Return the (X, Y) coordinate for the center point of the cell that contains the specified text.  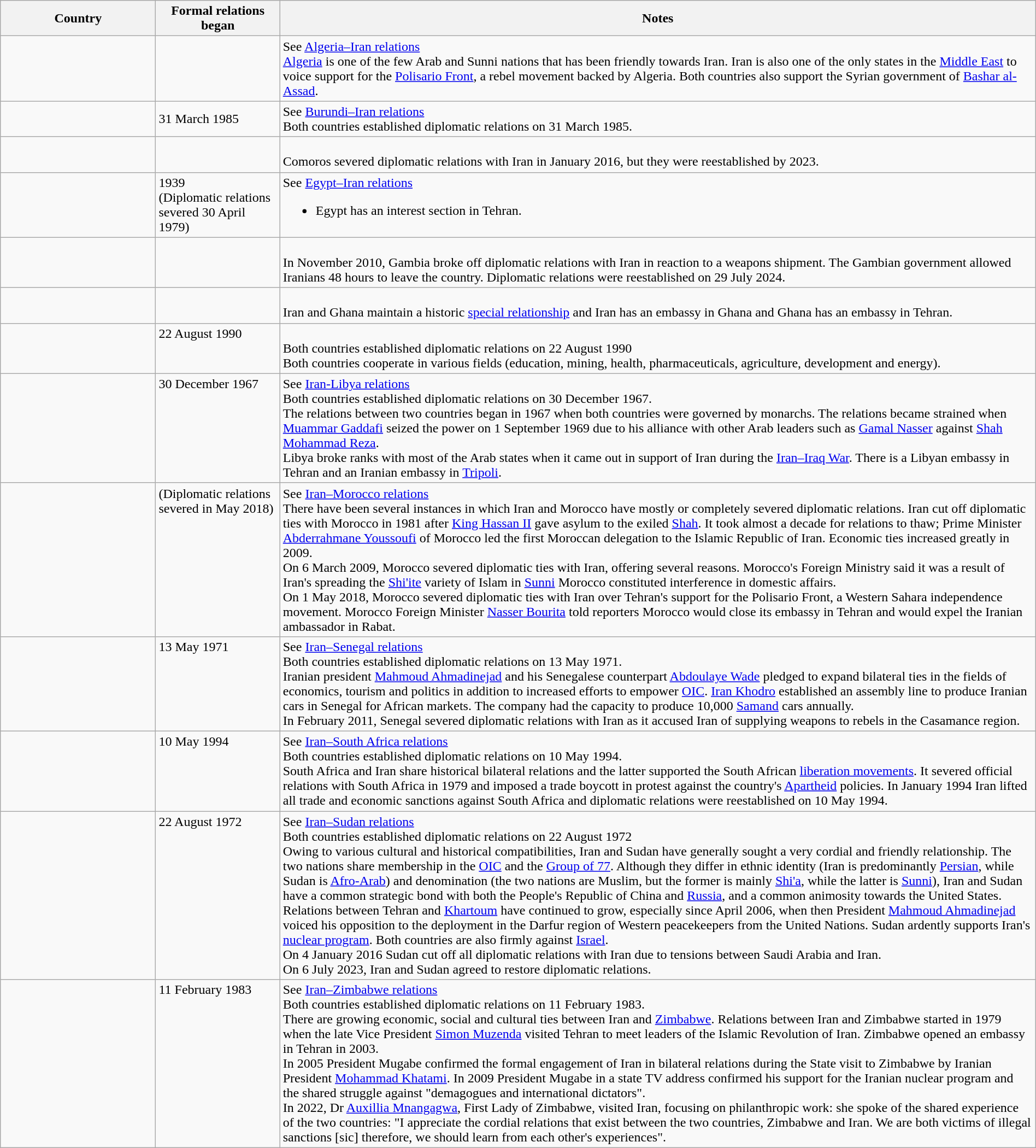
Comoros severed diplomatic relations with Iran in January 2016, but they were reestablished by 2023. (658, 154)
Formal relations began (217, 19)
10 May 1994 (217, 771)
(Diplomatic relations severed in May 2018) (217, 560)
Notes (658, 19)
22 August 1990 (217, 348)
31 March 1985 (217, 119)
1939(Diplomatic relations severed 30 April 1979) (217, 204)
Iran and Ghana maintain a historic special relationship and Iran has an embassy in Ghana and Ghana has an embassy in Tehran. (658, 305)
13 May 1971 (217, 683)
11 February 1983 (217, 1064)
Country (78, 19)
22 August 1972 (217, 895)
30 December 1967 (217, 428)
See Burundi–Iran relationsBoth countries established diplomatic relations on 31 March 1985. (658, 119)
See Egypt–Iran relationsEgypt has an interest section in Tehran. (658, 204)
